For the text-containing cell, return its midpoint in (x, y) coordinate format. 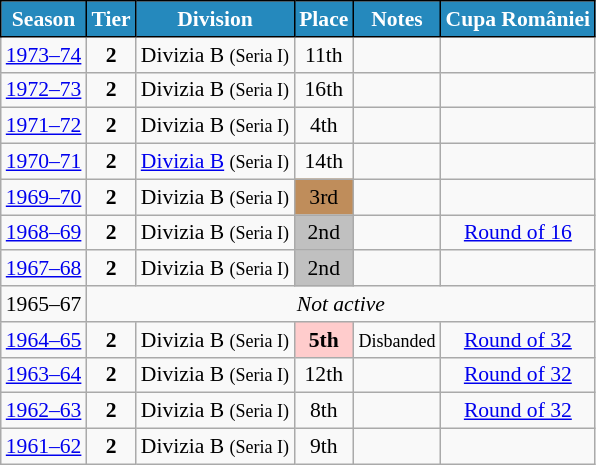
Place (324, 19)
1971–72 (44, 126)
Tier (110, 19)
11th (324, 55)
1970–71 (44, 162)
1961–62 (44, 447)
9th (324, 447)
1969–70 (44, 197)
Cupa României (518, 19)
1973–74 (44, 55)
4th (324, 126)
1963–64 (44, 375)
1962–63 (44, 411)
Notes (396, 19)
1965–67 (44, 304)
1967–68 (44, 269)
1968–69 (44, 233)
8th (324, 411)
1964–65 (44, 340)
Disbanded (396, 340)
Season (44, 19)
3rd (324, 197)
Round of 16 (518, 233)
Not active (340, 304)
12th (324, 375)
14th (324, 162)
5th (324, 340)
16th (324, 90)
Division (215, 19)
1972–73 (44, 90)
